Return [x, y] of the center of cell containing provided text 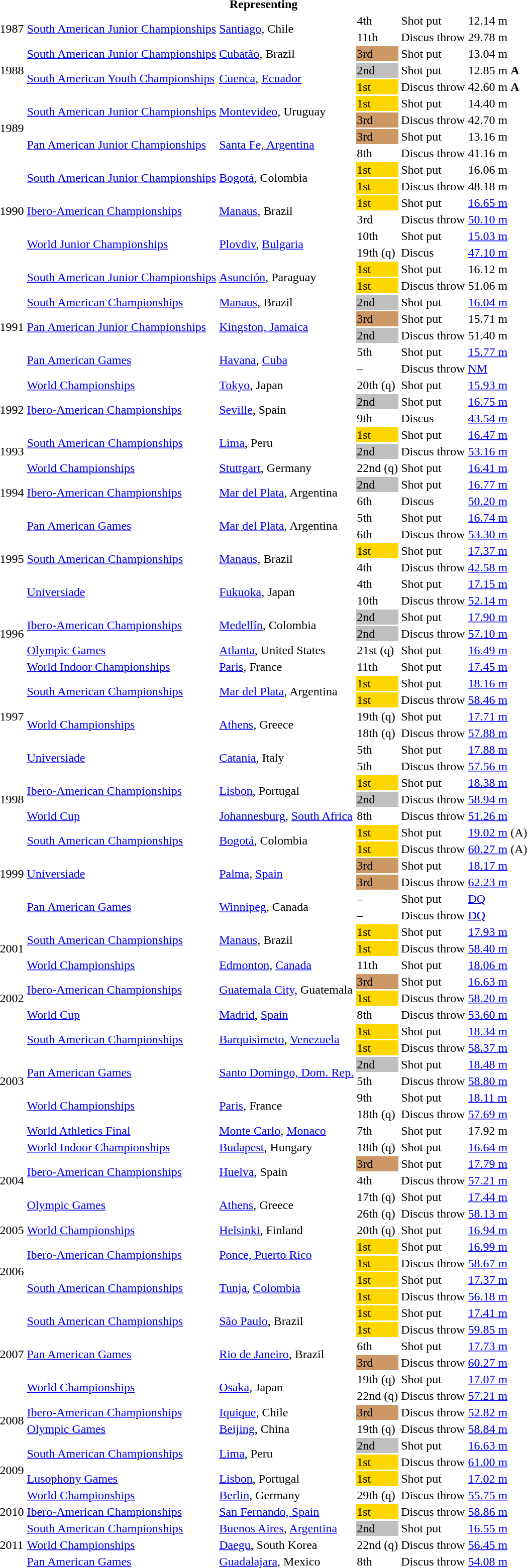
Fukuoka, Japan [286, 592]
Kingston, Jamaica [286, 327]
South American Youth Championships [122, 78]
Tunja, Colombia [286, 1288]
Stuttgart, Germany [286, 468]
Asunción, Paraguay [286, 277]
Osaka, Japan [286, 1388]
7th [378, 1131]
Madrid, Spain [286, 1015]
Edmonton, Canada [286, 965]
Plovdiv, Bulgaria [286, 244]
Havana, Cuba [286, 360]
Barquisimeto, Venezuela [286, 1039]
26th (q) [378, 1214]
Rio de Janeiro, Brazil [286, 1355]
Seville, Spain [286, 410]
World Athletics Final [122, 1131]
Santiago, Chile [286, 29]
Johannesburg, South Africa [286, 816]
Huelva, Spain [286, 1172]
21st (q) [378, 650]
17th (q) [378, 1197]
Iquique, Chile [286, 1412]
Catania, Italy [286, 758]
Santa Fe, Argentina [286, 145]
Palma, Spain [286, 874]
29th (q) [378, 1495]
Atlanta, United States [286, 650]
Tokyo, Japan [286, 385]
Monte Carlo, Monaco [286, 1131]
São Paulo, Brazil [286, 1321]
Beijing, China [286, 1429]
Cubatão, Brazil [286, 54]
Santo Domingo, Dom. Rep. [286, 1072]
Winnipeg, Canada [286, 907]
Buenos Aires, Argentina [286, 1528]
World Junior Championships [122, 244]
San Fernando, Spain [286, 1512]
Lusophony Games [122, 1479]
Berlin, Germany [286, 1495]
Ponce, Puerto Rico [286, 1255]
Helsinki, Finland [286, 1230]
Daegu, South Korea [286, 1545]
Medellín, Colombia [286, 626]
Guatemala City, Guatemala [286, 990]
Montevideo, Uruguay [286, 111]
Cuenca, Ecuador [286, 78]
Budapest, Hungary [286, 1147]
